Provide the [x, y] coordinate of the cell's center where the given text is located.  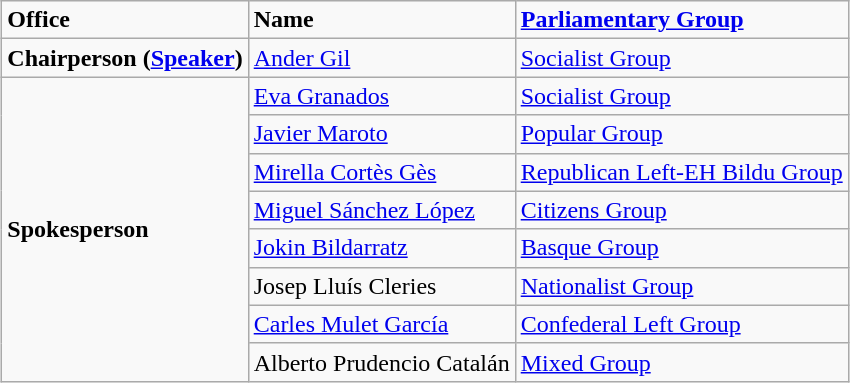
Chairperson (Speaker) [125, 58]
Basque Group [682, 248]
Mixed Group [682, 362]
Citizens Group [682, 210]
Jokin Bildarratz [382, 248]
Office [125, 20]
Ander Gil [382, 58]
Alberto Prudencio Catalán [382, 362]
Mirella Cortès Gès [382, 172]
Nationalist Group [682, 286]
Popular Group [682, 134]
Miguel Sánchez López [382, 210]
Eva Granados [382, 96]
Name [382, 20]
Carles Mulet García [382, 324]
Parliamentary Group [682, 20]
Josep Lluís Cleries [382, 286]
Republican Left-EH Bildu Group [682, 172]
Confederal Left Group [682, 324]
Javier Maroto [382, 134]
Spokesperson [125, 229]
